Provide the (X, Y) coordinate of the cell's center where the given text is located.  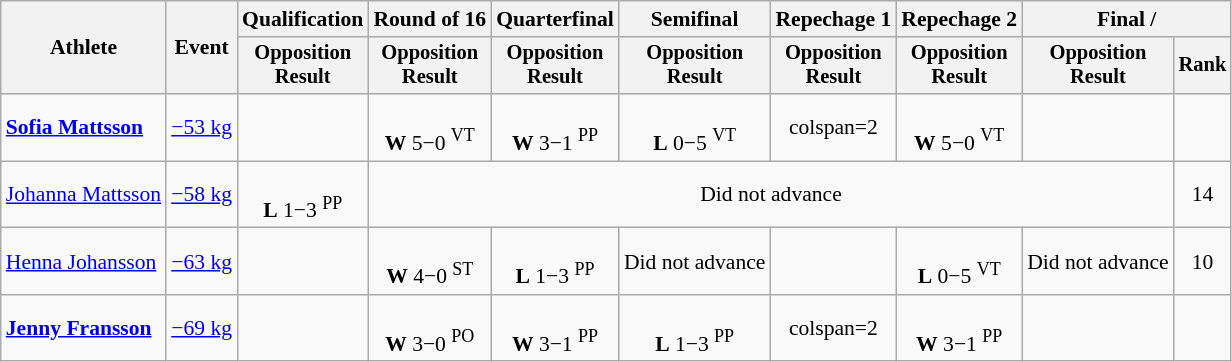
Repechage 2 (959, 19)
Jenny Fransson (84, 328)
−53 kg (202, 128)
Sofia Mattsson (84, 128)
Repechage 1 (833, 19)
Round of 16 (430, 19)
Johanna Mattsson (84, 194)
−63 kg (202, 262)
−69 kg (202, 328)
14 (1203, 194)
W 3−0 PO (430, 328)
Henna Johansson (84, 262)
Final / (1126, 19)
Qualification (302, 19)
Quarterfinal (555, 19)
Athlete (84, 48)
10 (1203, 262)
Event (202, 48)
Rank (1203, 66)
−58 kg (202, 194)
Semifinal (695, 19)
W 4−0 ST (430, 262)
